For the text-containing cell, return its midpoint in (X, Y) coordinate format. 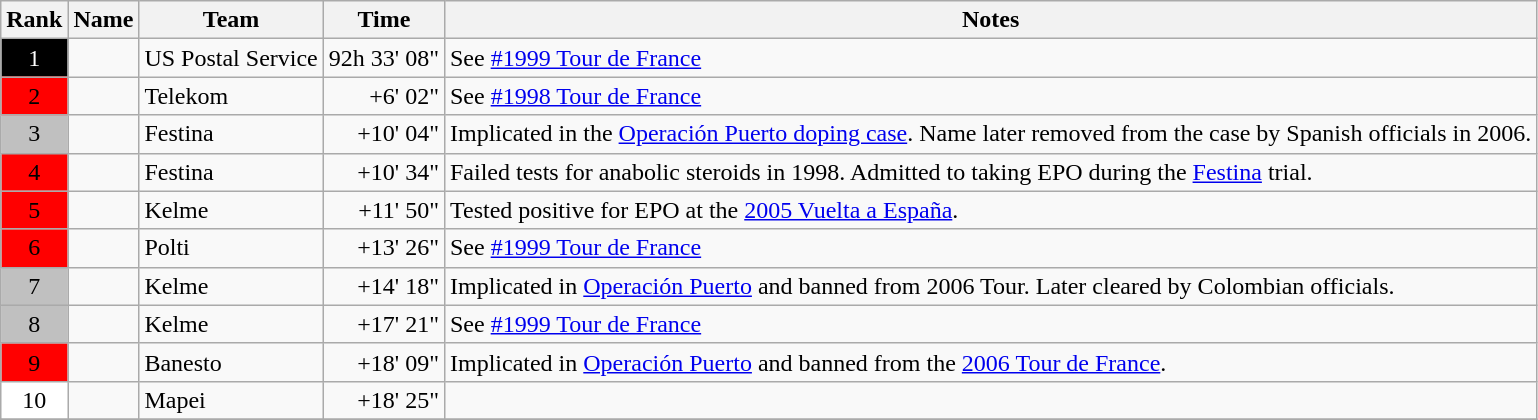
Implicated in Operación Puerto and banned from the 2006 Tour de France. (990, 362)
1 (34, 58)
Team (231, 20)
+17' 21" (384, 324)
Banesto (231, 362)
US Postal Service (231, 58)
Rank (34, 20)
+18' 09" (384, 362)
9 (34, 362)
Tested positive for EPO at the 2005 Vuelta a España. (990, 210)
Implicated in Operación Puerto and banned from 2006 Tour. Later cleared by Colombian officials. (990, 286)
See #1998 Tour de France (990, 96)
Implicated in the Operación Puerto doping case. Name later removed from the case by Spanish officials in 2006. (990, 134)
Mapei (231, 400)
+11' 50" (384, 210)
+6' 02" (384, 96)
+13' 26" (384, 248)
Telekom (231, 96)
Failed tests for anabolic steroids in 1998. Admitted to taking EPO during the Festina trial. (990, 172)
+10' 04" (384, 134)
+14' 18" (384, 286)
2 (34, 96)
+18' 25" (384, 400)
3 (34, 134)
92h 33' 08" (384, 58)
+10' 34" (384, 172)
Name (104, 20)
10 (34, 400)
4 (34, 172)
7 (34, 286)
Notes (990, 20)
5 (34, 210)
Polti (231, 248)
Time (384, 20)
8 (34, 324)
6 (34, 248)
